Locate the cell with the specified text and output its (x, y) center coordinate. 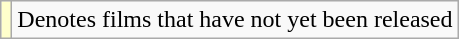
Denotes films that have not yet been released (235, 20)
